Identify which cell holds the provided text, then report its (X, Y) central coordinate. 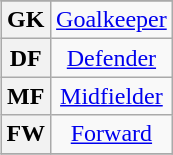
MF (26, 96)
GK (26, 20)
Defender (112, 58)
Forward (112, 134)
Midfielder (112, 96)
DF (26, 58)
FW (26, 134)
Goalkeeper (112, 20)
